Search for the cell housing the specified text and yield its (x, y) center coordinate. 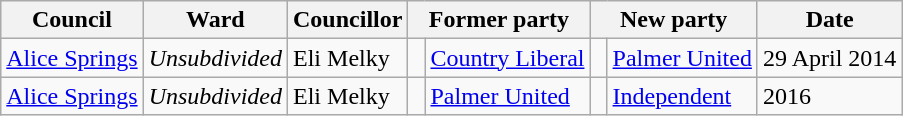
Date (829, 20)
New party (674, 20)
2016 (829, 96)
29 April 2014 (829, 58)
Council (72, 20)
Councillor (348, 20)
Former party (499, 20)
Ward (215, 20)
Country Liberal (508, 58)
Independent (682, 96)
